For the text-containing cell, return its midpoint in [x, y] coordinate format. 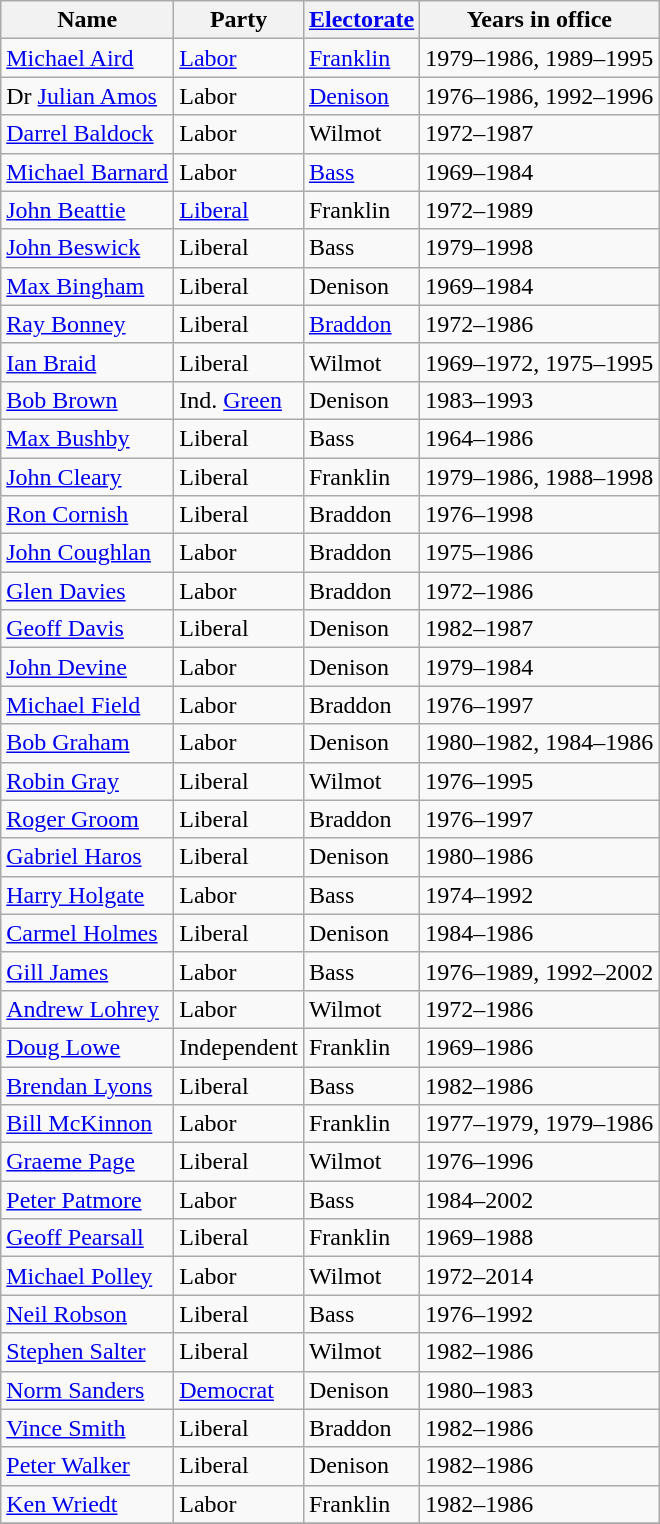
1984–2002 [540, 1200]
1969–1972, 1975–1995 [540, 362]
Robin Gray [88, 781]
Ind. Green [239, 400]
1983–1993 [540, 400]
1972–1989 [540, 210]
1980–1982, 1984–1986 [540, 743]
Darrel Baldock [88, 134]
Glen Davies [88, 591]
Max Bingham [88, 286]
Stephen Salter [88, 1352]
Carmel Holmes [88, 933]
Dr Julian Amos [88, 96]
Geoff Davis [88, 629]
1977–1979, 1979–1986 [540, 1124]
Michael Field [88, 705]
Norm Sanders [88, 1390]
1972–2014 [540, 1276]
John Cleary [88, 477]
Geoff Pearsall [88, 1238]
1976–1995 [540, 781]
Gill James [88, 971]
Electorate [361, 20]
Andrew Lohrey [88, 1009]
Ron Cornish [88, 515]
1969–1988 [540, 1238]
Harry Holgate [88, 895]
1982–1987 [540, 629]
Vince Smith [88, 1428]
Gabriel Haros [88, 857]
1976–1998 [540, 515]
Neil Robson [88, 1314]
1979–1998 [540, 248]
1974–1992 [540, 895]
Doug Lowe [88, 1047]
Ray Bonney [88, 324]
Brendan Lyons [88, 1085]
Independent [239, 1047]
Bill McKinnon [88, 1124]
Bob Brown [88, 400]
1964–1986 [540, 438]
Peter Patmore [88, 1200]
1979–1986, 1988–1998 [540, 477]
Graeme Page [88, 1162]
Democrat [239, 1390]
Michael Aird [88, 58]
John Beswick [88, 248]
Max Bushby [88, 438]
1976–1996 [540, 1162]
1980–1986 [540, 857]
Ken Wriedt [88, 1504]
1979–1986, 1989–1995 [540, 58]
1980–1983 [540, 1390]
Peter Walker [88, 1466]
John Devine [88, 667]
1984–1986 [540, 933]
Michael Polley [88, 1276]
Michael Barnard [88, 172]
1976–1992 [540, 1314]
1976–1989, 1992–2002 [540, 971]
1979–1984 [540, 667]
1969–1986 [540, 1047]
Ian Braid [88, 362]
Name [88, 20]
Years in office [540, 20]
1976–1986, 1992–1996 [540, 96]
John Beattie [88, 210]
Bob Graham [88, 743]
Roger Groom [88, 819]
1975–1986 [540, 553]
Party [239, 20]
1972–1987 [540, 134]
John Coughlan [88, 553]
